Scan for the cell matching the given text and deliver its [x, y] coordinate at center. 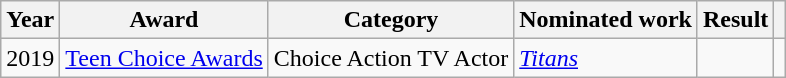
Award [164, 20]
Category [390, 20]
Result [735, 20]
Nominated work [606, 20]
2019 [30, 58]
Choice Action TV Actor [390, 58]
Titans [606, 58]
Teen Choice Awards [164, 58]
Year [30, 20]
